For the text-containing cell, return its midpoint in [x, y] coordinate format. 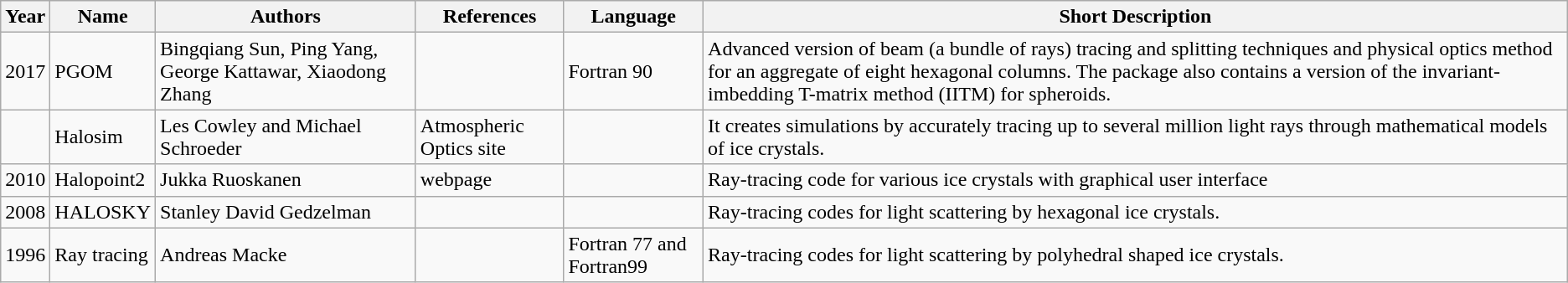
HALOSKY [103, 212]
Short Description [1136, 17]
PGOM [103, 71]
Fortran 77 and Fortran99 [633, 255]
Name [103, 17]
Stanley David Gedzelman [286, 212]
Atmospheric Optics site [489, 137]
webpage [489, 180]
Ray-tracing code for various ice crystals with graphical user interface [1136, 180]
Year [25, 17]
Halopoint2 [103, 180]
It creates simulations by accurately tracing up to several million light rays through mathematical models of ice crystals. [1136, 137]
Les Cowley and Michael Schroeder [286, 137]
Language [633, 17]
2010 [25, 180]
Andreas Macke [286, 255]
Jukka Ruoskanen [286, 180]
Ray tracing [103, 255]
References [489, 17]
Fortran 90 [633, 71]
Ray-tracing codes for light scattering by hexagonal ice crystals. [1136, 212]
2017 [25, 71]
Halosim [103, 137]
Bingqiang Sun, Ping Yang, George Kattawar, Xiaodong Zhang [286, 71]
1996 [25, 255]
Authors [286, 17]
Ray-tracing codes for light scattering by polyhedral shaped ice crystals. [1136, 255]
2008 [25, 212]
